Extract the [X, Y] coordinate from the center of the cell holding the provided text.  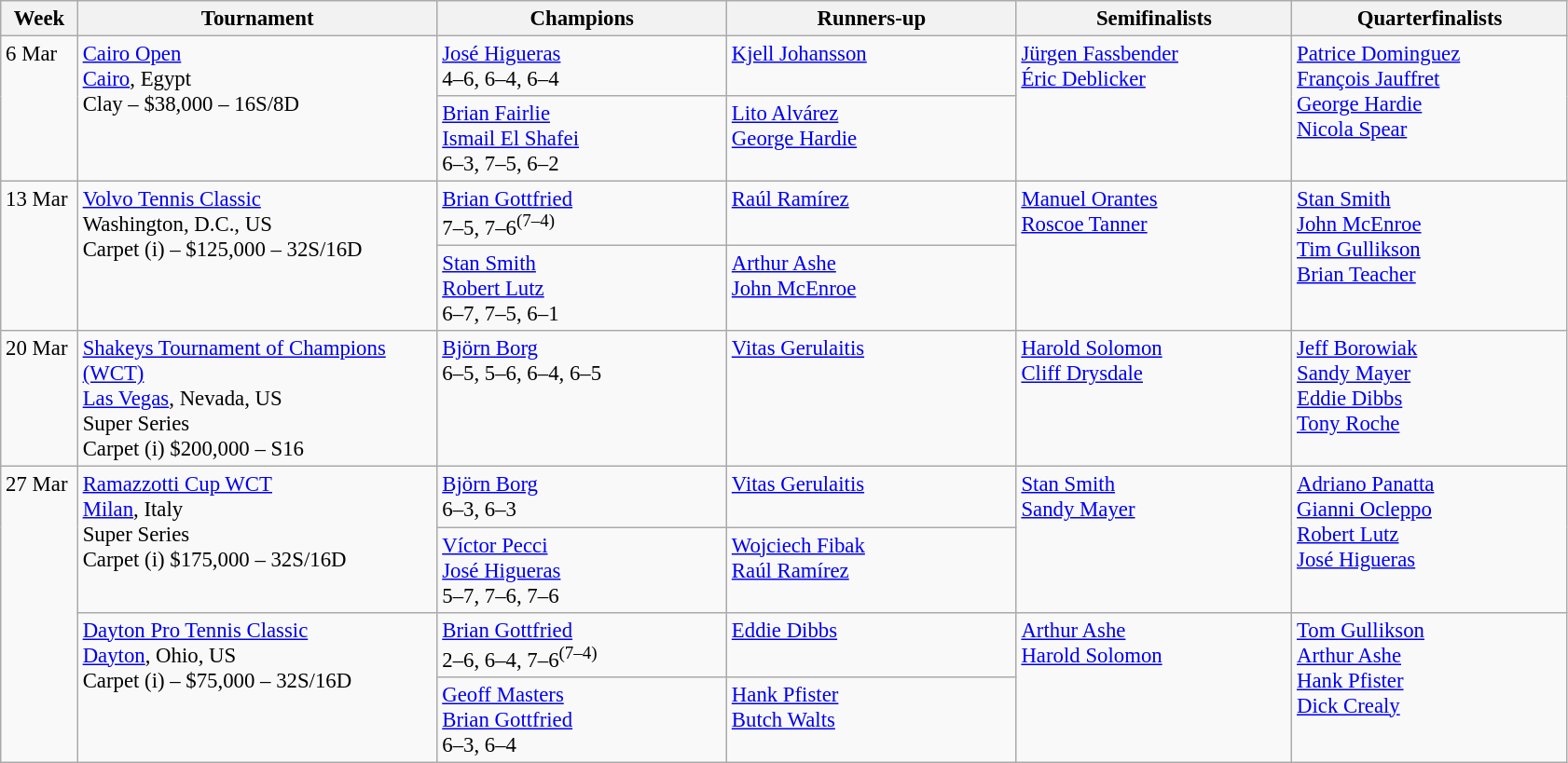
Stan Smith Sandy Mayer [1154, 539]
6 Mar [39, 109]
Brian Gottfried 2–6, 6–4, 7–6(7–4) [582, 645]
Lito Alvárez George Hardie [873, 139]
27 Mar [39, 615]
Björn Borg 6–5, 5–6, 6–4, 6–5 [582, 400]
Shakeys Tournament of Champions (WCT) Las Vegas, Nevada, US Super Series Carpet (i) $200,000 – S16 [257, 400]
Dayton Pro Tennis Classic Dayton, Ohio, US Carpet (i) – $75,000 – 32S/16D [257, 688]
Hank Pfister Butch Walts [873, 719]
Harold Solomon Cliff Drysdale [1154, 400]
Eddie Dibbs [873, 645]
Runners-up [873, 19]
Adriano Panatta Gianni Ocleppo Robert Lutz José Higueras [1430, 539]
Quarterfinalists [1430, 19]
Raúl Ramírez [873, 214]
20 Mar [39, 400]
Víctor Pecci José Higueras 5–7, 7–6, 7–6 [582, 570]
José Higueras 4–6, 6–4, 6–4 [582, 67]
Manuel Orantes Roscoe Tanner [1154, 257]
Cairo Open Cairo, Egypt Clay – $38,000 – 16S/8D [257, 109]
Brian Gottfried 7–5, 7–6(7–4) [582, 214]
Patrice Dominguez François Jauffret George Hardie Nicola Spear [1430, 109]
Week [39, 19]
Ramazzotti Cup WCT Milan, Italy Super Series Carpet (i) $175,000 – 32S/16D [257, 539]
Champions [582, 19]
Semifinalists [1154, 19]
Volvo Tennis Classic Washington, D.C., US Carpet (i) – $125,000 – 32S/16D [257, 257]
Jeff Borowiak Sandy Mayer Eddie Dibbs Tony Roche [1430, 400]
Tournament [257, 19]
Arthur Ashe Harold Solomon [1154, 688]
Jürgen Fassbender Éric Deblicker [1154, 109]
Geoff Masters Brian Gottfried 6–3, 6–4 [582, 719]
Wojciech Fibak Raúl Ramírez [873, 570]
Brian Fairlie Ismail El Shafei 6–3, 7–5, 6–2 [582, 139]
Björn Borg 6–3, 6–3 [582, 497]
Tom Gullikson Arthur Ashe Hank Pfister Dick Crealy [1430, 688]
Arthur Ashe John McEnroe [873, 289]
Kjell Johansson [873, 67]
13 Mar [39, 257]
Stan Smith Robert Lutz 6–7, 7–5, 6–1 [582, 289]
Stan Smith John McEnroe Tim Gullikson Brian Teacher [1430, 257]
